Identify which cell holds the provided text, then report its (X, Y) central coordinate. 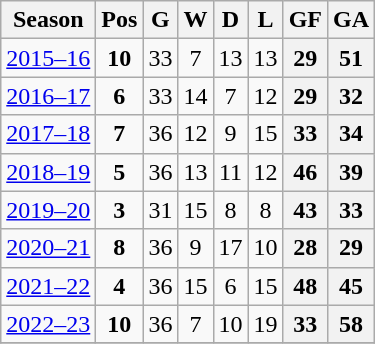
2022–23 (48, 324)
2016–17 (48, 96)
2015–16 (48, 58)
17 (230, 248)
5 (120, 172)
D (230, 20)
2018–19 (48, 172)
2021–22 (48, 286)
L (266, 20)
19 (266, 324)
G (160, 20)
W (196, 20)
45 (352, 286)
Season (48, 20)
GF (305, 20)
51 (352, 58)
14 (196, 96)
34 (352, 134)
3 (120, 210)
11 (230, 172)
31 (160, 210)
2019–20 (48, 210)
2020–21 (48, 248)
39 (352, 172)
46 (305, 172)
Pos (120, 20)
58 (352, 324)
2017–18 (48, 134)
28 (305, 248)
4 (120, 286)
48 (305, 286)
GA (352, 20)
43 (305, 210)
32 (352, 96)
